Search for the cell housing the specified text and yield its (X, Y) center coordinate. 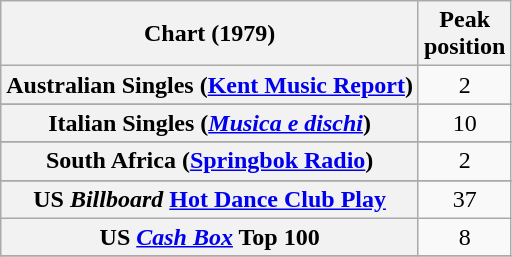
8 (464, 237)
Italian Singles (Musica e dischi) (210, 123)
US Cash Box Top 100 (210, 237)
10 (464, 123)
Australian Singles (Kent Music Report) (210, 85)
Chart (1979) (210, 34)
37 (464, 199)
Peakposition (464, 34)
US Billboard Hot Dance Club Play (210, 199)
South Africa (Springbok Radio) (210, 161)
